Find where the given text appears and provide that cell's center as (x, y) coordinate. 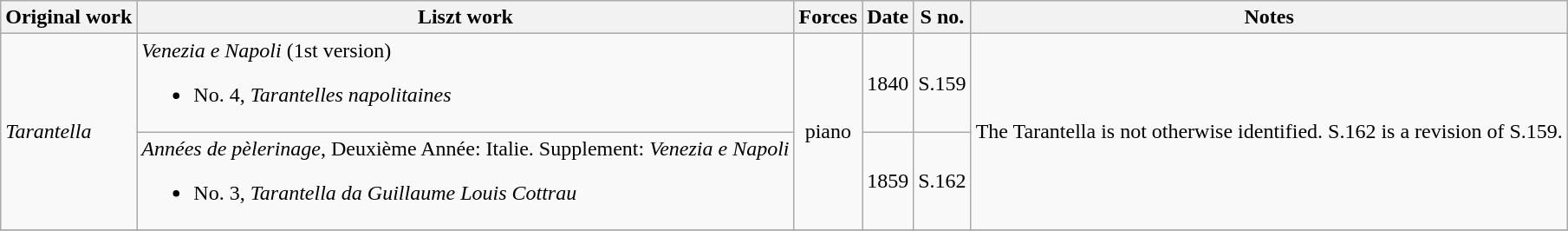
Tarantella (69, 132)
Venezia e Napoli (1st version)No. 4, Tarantelles napolitaines (465, 83)
S.162 (942, 181)
1840 (888, 83)
Années de pèlerinage, Deuxième Année: Italie. Supplement: Venezia e NapoliNo. 3, Tarantella da Guillaume Louis Cottrau (465, 181)
Liszt work (465, 17)
S no. (942, 17)
Forces (829, 17)
Original work (69, 17)
1859 (888, 181)
The Tarantella is not otherwise identified. S.162 is a revision of S.159. (1269, 132)
S.159 (942, 83)
Date (888, 17)
Notes (1269, 17)
piano (829, 132)
